Provide the [x, y] coordinate of the cell's center where the given text is located.  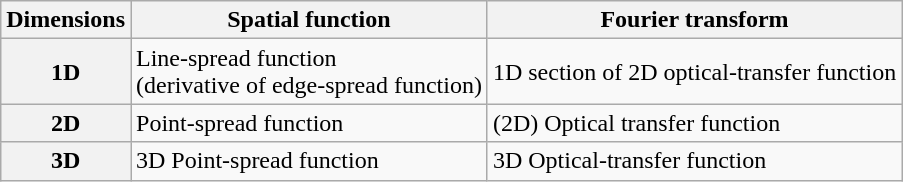
Dimensions [66, 20]
Spatial function [308, 20]
3D Point-spread function [308, 161]
1D section of 2D optical-transfer function [694, 72]
3D [66, 161]
2D [66, 123]
Fourier transform [694, 20]
Line-spread function(derivative of edge-spread function) [308, 72]
(2D) Optical transfer function [694, 123]
1D [66, 72]
Point-spread function [308, 123]
3D Optical-transfer function [694, 161]
